Pinpoint the cell where the given text exists, returning its [X, Y] midpoint coordinate. 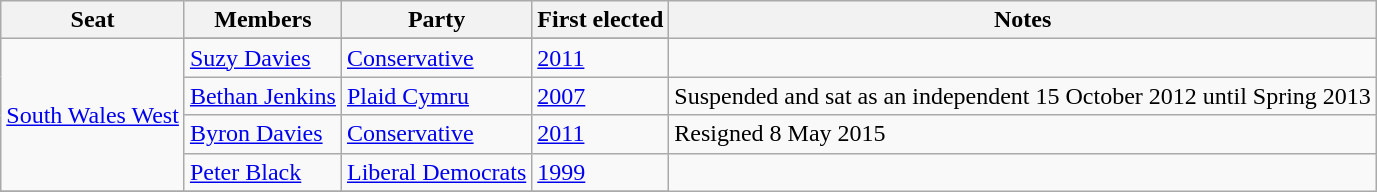
Resigned 8 May 2015 [1023, 134]
2007 [600, 96]
Members [262, 20]
1999 [600, 172]
First elected [600, 20]
Party [436, 20]
Plaid Cymru [436, 96]
Seat [93, 20]
Suspended and sat as an independent 15 October 2012 until Spring 2013 [1023, 96]
Peter Black [262, 172]
Suzy Davies [262, 58]
Notes [1023, 20]
Liberal Democrats [436, 172]
Bethan Jenkins [262, 96]
South Wales West [93, 115]
Byron Davies [262, 134]
